Return the [X, Y] coordinate for the center point of the cell that contains the specified text.  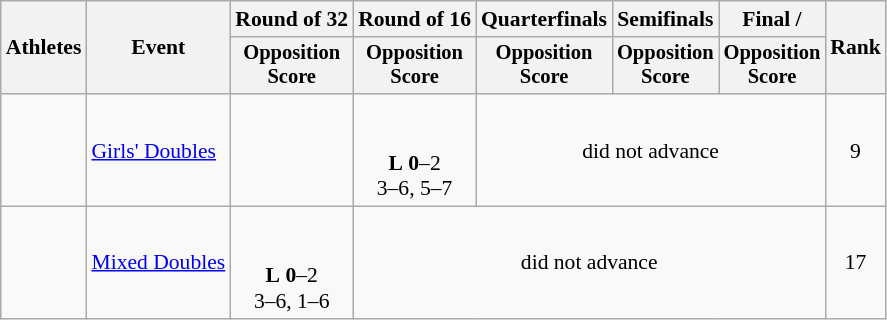
Quarterfinals [544, 19]
Rank [856, 48]
Round of 32 [292, 19]
Final / [772, 19]
Athletes [44, 48]
Event [158, 48]
Semifinals [666, 19]
9 [856, 150]
L 0–2 3–6, 5–7 [414, 150]
Mixed Doubles [158, 263]
17 [856, 263]
Round of 16 [414, 19]
Girls' Doubles [158, 150]
L 0–2 3–6, 1–6 [292, 263]
